Pinpoint the cell where the given text exists, returning its (X, Y) midpoint coordinate. 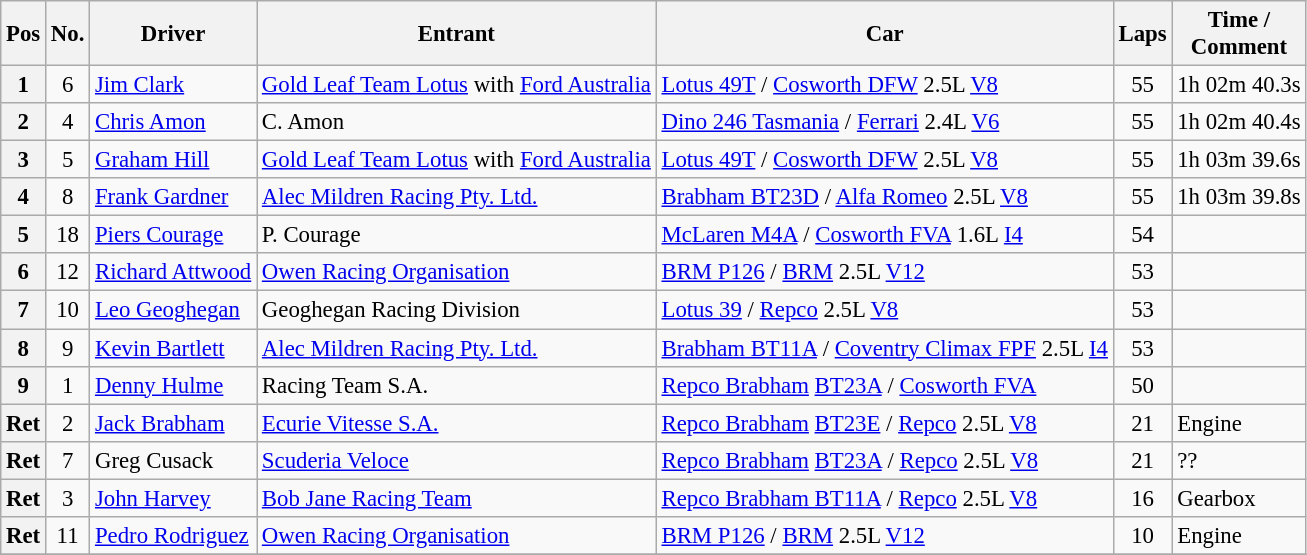
1h 02m 40.3s (1239, 85)
Pos (24, 34)
12 (68, 273)
11 (68, 536)
Gearbox (1239, 498)
Entrant (457, 34)
1h 03m 39.6s (1239, 160)
54 (1142, 235)
Pedro Rodriguez (174, 536)
Laps (1142, 34)
Brabham BT23D / Alfa Romeo 2.5L V8 (884, 197)
P. Courage (457, 235)
Lotus 39 / Repco 2.5L V8 (884, 310)
Frank Gardner (174, 197)
Chris Amon (174, 122)
Repco Brabham BT23A / Cosworth FVA (884, 385)
50 (1142, 385)
Richard Attwood (174, 273)
?? (1239, 460)
16 (1142, 498)
John Harvey (174, 498)
18 (68, 235)
McLaren M4A / Cosworth FVA 1.6L I4 (884, 235)
Repco Brabham BT11A / Repco 2.5L V8 (884, 498)
1h 03m 39.8s (1239, 197)
Scuderia Veloce (457, 460)
Driver (174, 34)
Greg Cusack (174, 460)
Bob Jane Racing Team (457, 498)
Repco Brabham BT23A / Repco 2.5L V8 (884, 460)
Dino 246 Tasmania / Ferrari 2.4L V6 (884, 122)
C. Amon (457, 122)
Geoghegan Racing Division (457, 310)
Leo Geoghegan (174, 310)
Kevin Bartlett (174, 348)
Racing Team S.A. (457, 385)
Jack Brabham (174, 423)
Piers Courage (174, 235)
No. (68, 34)
1h 02m 40.4s (1239, 122)
Jim Clark (174, 85)
Brabham BT11A / Coventry Climax FPF 2.5L I4 (884, 348)
Denny Hulme (174, 385)
Time / Comment (1239, 34)
Repco Brabham BT23E / Repco 2.5L V8 (884, 423)
Car (884, 34)
Graham Hill (174, 160)
Ecurie Vitesse S.A. (457, 423)
